For the text-containing cell, return its midpoint in [x, y] coordinate format. 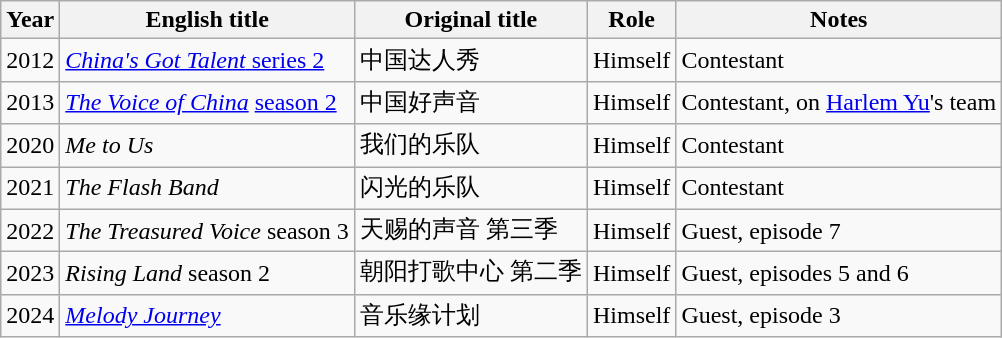
2024 [30, 316]
Me to Us [208, 146]
我们的乐队 [470, 146]
Notes [839, 20]
The Flash Band [208, 188]
2022 [30, 230]
2021 [30, 188]
天赐的声音 第三季 [470, 230]
Rising Land season 2 [208, 274]
2012 [30, 60]
2013 [30, 102]
Guest, episode 3 [839, 316]
闪光的乐队 [470, 188]
Guest, episode 7 [839, 230]
The Treasured Voice season 3 [208, 230]
中国好声音 [470, 102]
2023 [30, 274]
中国达人秀 [470, 60]
Melody Journey [208, 316]
2020 [30, 146]
Contestant, on Harlem Yu's team [839, 102]
Guest, episodes 5 and 6 [839, 274]
音乐缘计划 [470, 316]
Original title [470, 20]
The Voice of China season 2 [208, 102]
China's Got Talent series 2 [208, 60]
Year [30, 20]
朝阳打歌中心 第二季 [470, 274]
English title [208, 20]
Role [631, 20]
